Output the (X, Y) coordinate of the center of the cell containing the given text.  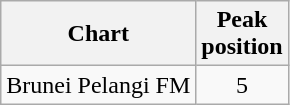
5 (242, 85)
Chart (98, 34)
Peakposition (242, 34)
Brunei Pelangi FM (98, 85)
